Detect which cell encompasses the target text, then output its (X, Y) center coordinate. 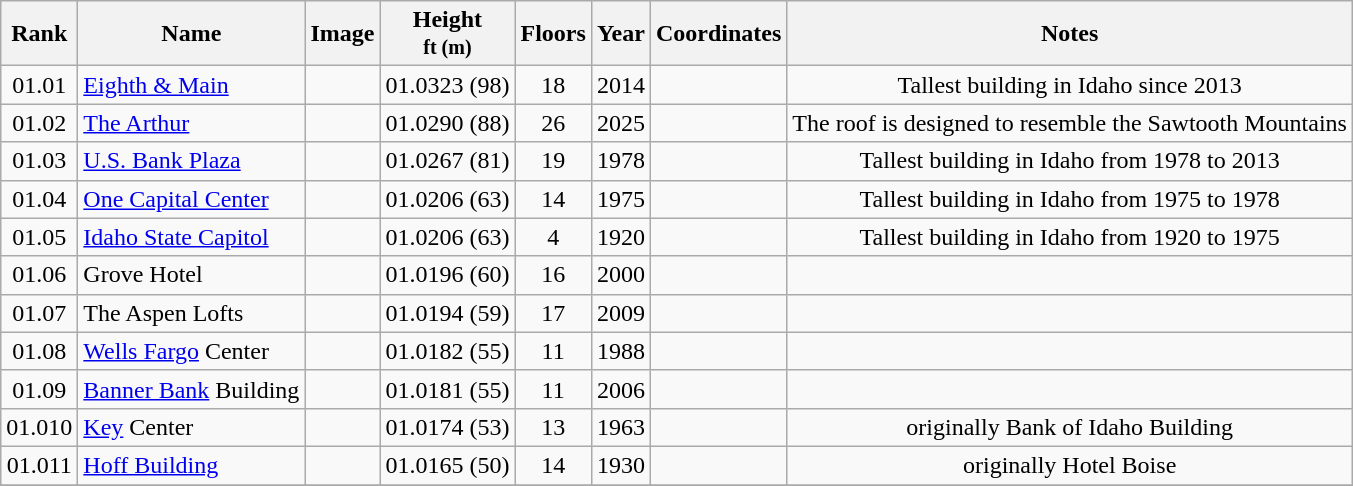
Image (342, 34)
Name (192, 34)
1975 (620, 199)
01.07 (40, 313)
2009 (620, 313)
Tallest building in Idaho from 1920 to 1975 (1070, 237)
Tallest building in Idaho from 1978 to 2013 (1070, 161)
Heightft (m) (448, 34)
Grove Hotel (192, 275)
01.0165 (50) (448, 465)
The roof is designed to resemble the Sawtooth Mountains (1070, 123)
1978 (620, 161)
26 (553, 123)
13 (553, 427)
originally Hotel Boise (1070, 465)
01.0181 (55) (448, 389)
Idaho State Capitol (192, 237)
Floors (553, 34)
01.0290 (88) (448, 123)
One Capital Center (192, 199)
1930 (620, 465)
01.011 (40, 465)
Hoff Building (192, 465)
01.08 (40, 351)
01.05 (40, 237)
1988 (620, 351)
2000 (620, 275)
Year (620, 34)
Tallest building in Idaho from 1975 to 1978 (1070, 199)
01.0196 (60) (448, 275)
01.0194 (59) (448, 313)
01.09 (40, 389)
01.0174 (53) (448, 427)
1920 (620, 237)
17 (553, 313)
Tallest building in Idaho since 2013 (1070, 85)
Wells Fargo Center (192, 351)
Key Center (192, 427)
4 (553, 237)
01.0267 (81) (448, 161)
1963 (620, 427)
01.04 (40, 199)
01.010 (40, 427)
Coordinates (718, 34)
18 (553, 85)
Notes (1070, 34)
01.01 (40, 85)
U.S. Bank Plaza (192, 161)
2025 (620, 123)
2006 (620, 389)
Rank (40, 34)
01.0323 (98) (448, 85)
2014 (620, 85)
Eighth & Main (192, 85)
The Arthur (192, 123)
Banner Bank Building (192, 389)
01.03 (40, 161)
16 (553, 275)
01.06 (40, 275)
originally Bank of Idaho Building (1070, 427)
01.02 (40, 123)
01.0182 (55) (448, 351)
19 (553, 161)
The Aspen Lofts (192, 313)
